Return [x, y] of the center of cell containing provided text 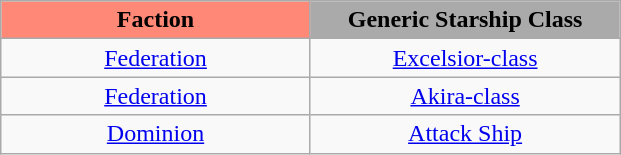
Akira-class [465, 96]
Generic Starship Class [465, 20]
Attack Ship [465, 134]
Dominion [156, 134]
Excelsior-class [465, 58]
Faction [156, 20]
